Return (x, y) of the center of cell containing provided text 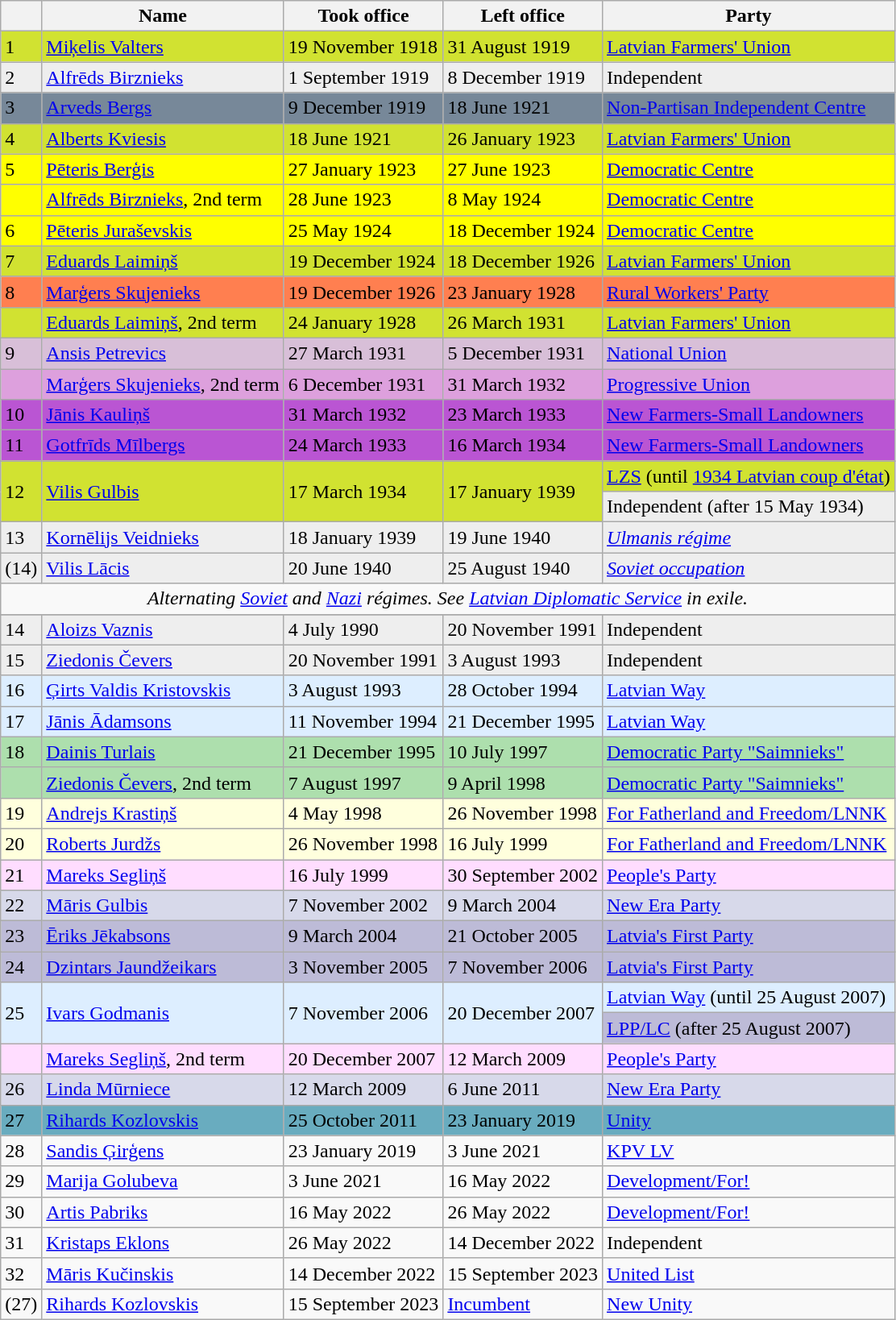
Vilis Gulbis (163, 492)
Left office (523, 16)
New Unity (749, 1304)
Māris Kučinskis (163, 1273)
9 April 1998 (523, 782)
Unity (749, 1120)
Ziedonis Čevers, 2nd term (163, 782)
Vilis Lācis (163, 568)
24 January 1928 (363, 322)
25 October 2011 (363, 1120)
Mareks Segliņš, 2nd term (163, 1059)
9 (21, 353)
32 (21, 1273)
Ēriks Jēkabsons (163, 936)
18 December 1924 (523, 230)
25 May 1924 (363, 230)
Mareks Segliņš (163, 874)
4 May 1998 (363, 813)
27 (21, 1120)
26 January 1923 (523, 139)
20 (21, 844)
Alfrēds Birznieks (163, 77)
21 (21, 874)
Progressive Union (749, 384)
19 June 1940 (523, 538)
18 January 1939 (363, 538)
Non-Partisan Independent Centre (749, 108)
16 March 1934 (523, 446)
27 March 1931 (363, 353)
Linda Mūrniece (163, 1090)
Gotfrīds Mīlbergs (163, 446)
Andrejs Krastiņš (163, 813)
11 November 1994 (363, 721)
Party (749, 16)
17 January 1939 (523, 492)
16 (21, 691)
Ziedonis Čevers (163, 660)
29 (21, 1181)
1 September 1919 (363, 77)
Latvian Way (until 25 August 2007) (749, 998)
12 (21, 492)
Eduards Laimiņš, 2nd term (163, 322)
18 December 1926 (523, 261)
23 (21, 936)
(14) (21, 568)
Eduards Laimiņš (163, 261)
26 (21, 1090)
Pēteris Juraševskis (163, 230)
Māris Gulbis (163, 906)
24 (21, 967)
7 (21, 261)
6 December 1931 (363, 384)
Marģers Skujenieks, 2nd term (163, 384)
Name (163, 16)
5 (21, 169)
Took office (363, 16)
14 (21, 629)
10 July 1997 (523, 752)
11 (21, 446)
31 (21, 1243)
8 May 1924 (523, 200)
Incumbent (523, 1304)
6 June 2011 (523, 1090)
20 June 1940 (363, 568)
27 January 1923 (363, 169)
Alfrēds Birznieks, 2nd term (163, 200)
18 (21, 752)
24 March 1933 (363, 446)
26 March 1931 (523, 322)
Marija Golubeva (163, 1181)
8 (21, 292)
30 (21, 1212)
19 (21, 813)
LZS (until 1934 Latvian coup d'état) (749, 476)
25 (21, 1013)
Alternating Soviet and Nazi régimes. See Latvian Diplomatic Service in exile. (448, 599)
6 (21, 230)
25 August 1940 (523, 568)
19 December 1926 (363, 292)
7 August 1997 (363, 782)
22 (21, 906)
Jānis Kauliņš (163, 415)
3 (21, 108)
23 March 1933 (523, 415)
4 July 1990 (363, 629)
Ivars Godmanis (163, 1013)
Sandis Ģirģens (163, 1151)
Soviet occupation (749, 568)
Rural Workers' Party (749, 292)
13 (21, 538)
2 (21, 77)
Ulmanis régime (749, 538)
Roberts Jurdžs (163, 844)
19 December 1924 (363, 261)
17 March 1934 (363, 492)
28 October 1994 (523, 691)
Ansis Petrevics (163, 353)
Jānis Ādamsons (163, 721)
17 (21, 721)
5 December 1931 (523, 353)
28 (21, 1151)
19 November 1918 (363, 47)
15 (21, 660)
Independent (after 15 May 1934) (749, 507)
4 (21, 139)
Dainis Turlais (163, 752)
Miķelis Valters (163, 47)
Dzintars Jaundžeikars (163, 967)
Aloizs Vaznis (163, 629)
1 (21, 47)
KPV LV (749, 1151)
27 June 1923 (523, 169)
United List (749, 1273)
Kristaps Eklons (163, 1243)
8 December 1919 (523, 77)
Arveds Bergs (163, 108)
Marģers Skujenieks (163, 292)
3 November 2005 (363, 967)
10 (21, 415)
National Union (749, 353)
(27) (21, 1304)
21 October 2005 (523, 936)
Kornēlijs Veidnieks (163, 538)
23 January 1928 (523, 292)
Artis Pabriks (163, 1212)
30 September 2002 (523, 874)
Alberts Kviesis (163, 139)
7 November 2002 (363, 906)
9 December 1919 (363, 108)
Ģirts Valdis Kristovskis (163, 691)
LPP/LC (after 25 August 2007) (749, 1028)
Pēteris Berģis (163, 169)
31 August 1919 (523, 47)
28 June 1923 (363, 200)
